Output the [X, Y] coordinate of the center of the cell containing the given text.  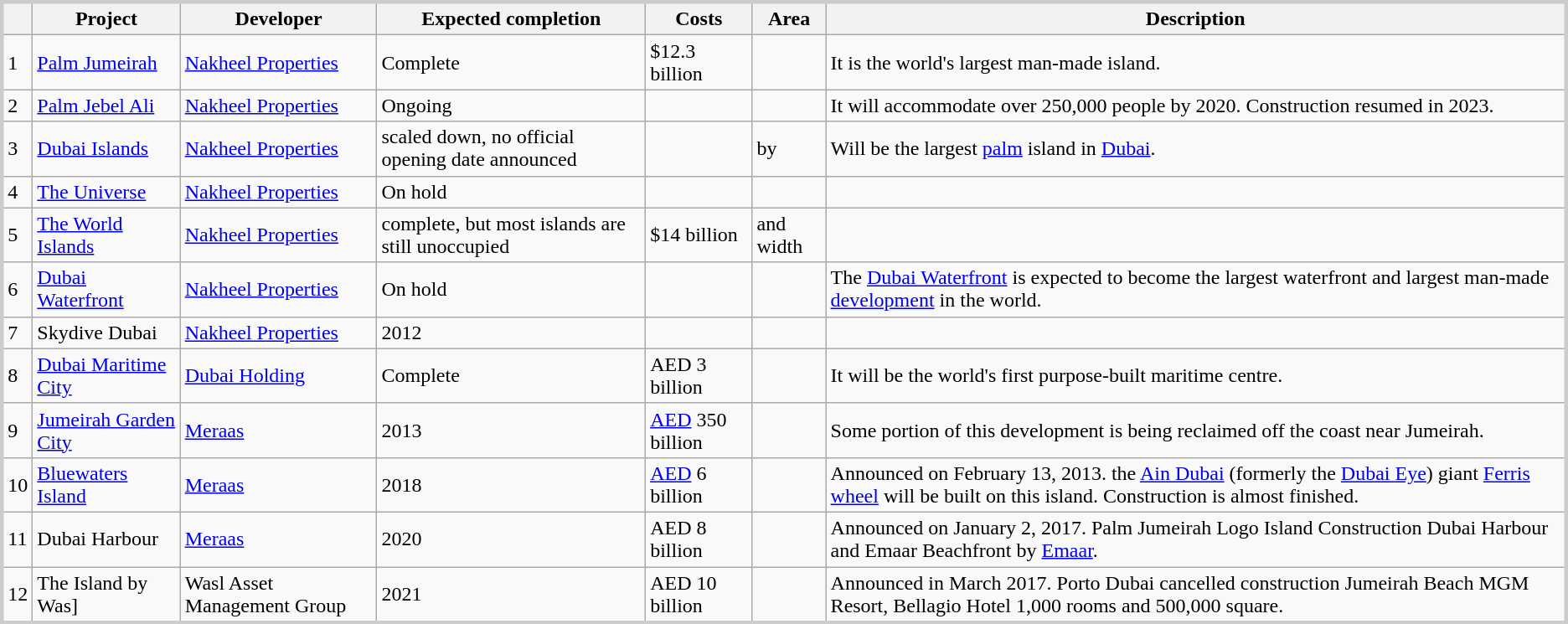
AED 8 billion [699, 539]
4 [17, 192]
11 [17, 539]
9 [17, 431]
Dubai Holding [278, 375]
2013 [511, 431]
Palm Jebel Ali [106, 106]
6 [17, 290]
Dubai Maritime City [106, 375]
2021 [511, 595]
Wasl Asset Management Group [278, 595]
Some portion of this development is being reclaimed off the coast near Jumeirah. [1196, 431]
10 [17, 484]
Bluewaters Island [106, 484]
$12.3 billion [699, 62]
$14 billion [699, 235]
scaled down, no official opening date announced [511, 149]
complete, but most islands are still unoccupied [511, 235]
2012 [511, 333]
Dubai Waterfront [106, 290]
Dubai Islands [106, 149]
Skydive Dubai [106, 333]
and width [789, 235]
Developer [278, 18]
5 [17, 235]
Palm Jumeirah [106, 62]
7 [17, 333]
2020 [511, 539]
2018 [511, 484]
The World Islands [106, 235]
AED 350 billion [699, 431]
1 [17, 62]
Jumeirah Garden City [106, 431]
It will be the world's first purpose-built maritime centre. [1196, 375]
Announced in March 2017. Porto Dubai cancelled construction Jumeirah Beach MGM Resort, Bellagio Hotel 1,000 rooms and 500,000 square. [1196, 595]
It is the world's largest man-made island. [1196, 62]
Area [789, 18]
12 [17, 595]
AED 6 billion [699, 484]
3 [17, 149]
Costs [699, 18]
Expected completion [511, 18]
Project [106, 18]
AED 3 billion [699, 375]
Will be the largest palm island in Dubai. [1196, 149]
Announced on January 2, 2017. Palm Jumeirah Logo Island Construction Dubai Harbour and Emaar Beachfront by Emaar. [1196, 539]
Ongoing [511, 106]
2 [17, 106]
by [789, 149]
It will accommodate over 250,000 people by 2020. Construction resumed in 2023. [1196, 106]
Dubai Harbour [106, 539]
The Island by Was] [106, 595]
8 [17, 375]
The Dubai Waterfront is expected to become the largest waterfront and largest man-made development in the world. [1196, 290]
The Universe [106, 192]
AED 10 billion [699, 595]
Description [1196, 18]
